Detect which cell encompasses the target text, then output its [x, y] center coordinate. 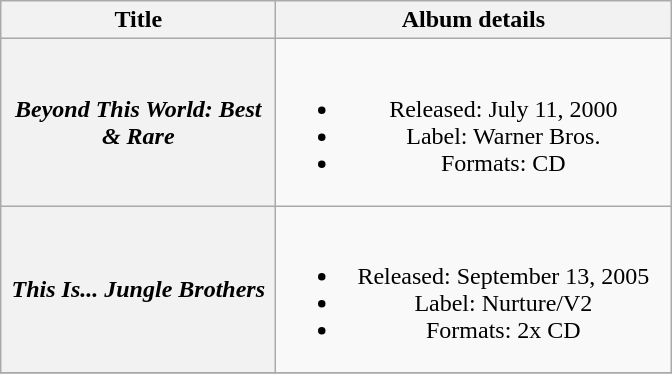
Album details [474, 20]
Released: September 13, 2005Label: Nurture/V2Formats: 2x CD [474, 290]
Title [138, 20]
This Is... Jungle Brothers [138, 290]
Released: July 11, 2000Label: Warner Bros.Formats: CD [474, 122]
Beyond This World: Best & Rare [138, 122]
